From the cell containing the given text, extract its center point as (X, Y) coordinate. 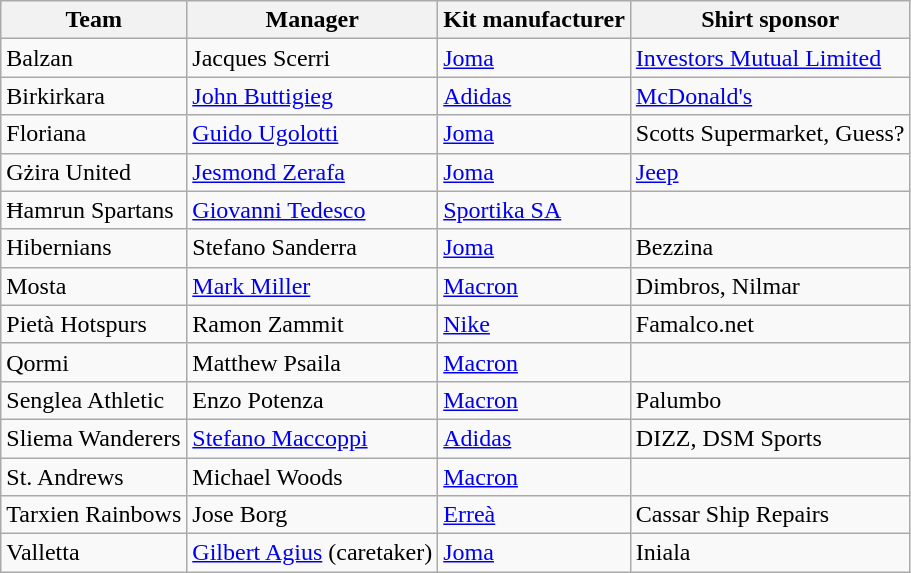
Shirt sponsor (770, 20)
Gżira United (94, 172)
Giovanni Tedesco (312, 210)
Michael Woods (312, 477)
Senglea Athletic (94, 400)
Pietà Hotspurs (94, 324)
Palumbo (770, 400)
Mosta (94, 286)
Mark Miller (312, 286)
Jose Borg (312, 515)
Floriana (94, 134)
Valletta (94, 553)
Stefano Sanderra (312, 248)
McDonald's (770, 96)
Sportika SA (534, 210)
Ramon Zammit (312, 324)
Erreà (534, 515)
Birkirkara (94, 96)
Matthew Psaila (312, 362)
Tarxien Rainbows (94, 515)
Kit manufacturer (534, 20)
Balzan (94, 58)
Ħamrun Spartans (94, 210)
Manager (312, 20)
Team (94, 20)
DIZZ, DSM Sports (770, 438)
Sliema Wanderers (94, 438)
Jeep (770, 172)
Cassar Ship Repairs (770, 515)
Stefano Maccoppi (312, 438)
John Buttigieg (312, 96)
Guido Ugolotti (312, 134)
Investors Mutual Limited (770, 58)
Hibernians (94, 248)
Jacques Scerri (312, 58)
Enzo Potenza (312, 400)
Iniala (770, 553)
Famalco.net (770, 324)
St. Andrews (94, 477)
Bezzina (770, 248)
Nike (534, 324)
Dimbros, Nilmar (770, 286)
Qormi (94, 362)
Jesmond Zerafa (312, 172)
Gilbert Agius (caretaker) (312, 553)
Scotts Supermarket, Guess? (770, 134)
